Scan for the cell matching the given text and deliver its [X, Y] coordinate at center. 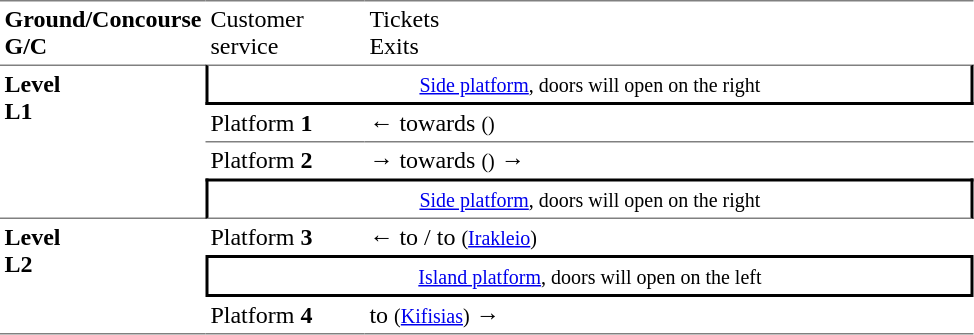
← towards () [670, 124]
Platform 1 [286, 124]
Platform 4 [286, 316]
Platform 2 [286, 160]
← to / to (Irakleio) [670, 237]
Island platform, doors will open on the left [590, 276]
LevelL1 [103, 141]
Ground/ConcourseG/C [103, 32]
to (Kifisias) → [670, 316]
LevelL2 [103, 277]
Customer service [286, 32]
Platform 3 [286, 237]
TicketsExits [670, 32]
→ towards () → [670, 160]
